Find where the given text appears and provide that cell's center as [X, Y] coordinate. 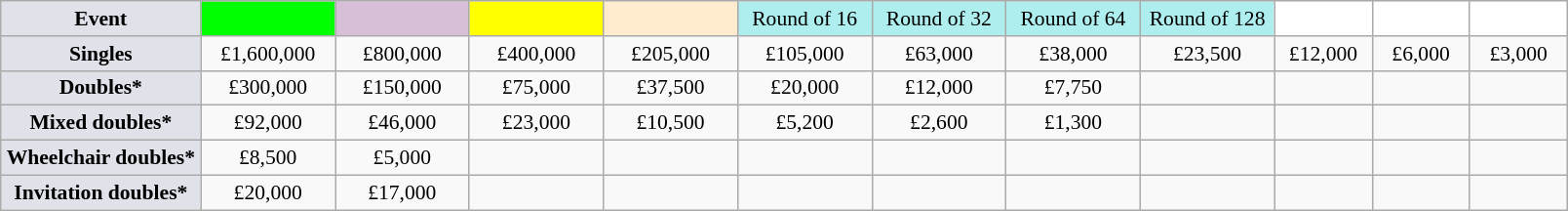
£17,000 [403, 192]
£400,000 [536, 54]
Round of 128 [1207, 19]
£38,000 [1074, 54]
£10,500 [671, 123]
£300,000 [268, 88]
£23,500 [1207, 54]
Doubles* [101, 88]
Mixed doubles* [101, 123]
Round of 64 [1074, 19]
£23,000 [536, 123]
£205,000 [671, 54]
Wheelchair doubles* [101, 158]
Singles [101, 54]
Round of 32 [939, 19]
£75,000 [536, 88]
£3,000 [1518, 54]
£37,500 [671, 88]
£63,000 [939, 54]
£1,300 [1074, 123]
£7,750 [1074, 88]
Event [101, 19]
£105,000 [804, 54]
£46,000 [403, 123]
£800,000 [403, 54]
£1,600,000 [268, 54]
Invitation doubles* [101, 192]
£2,600 [939, 123]
£8,500 [268, 158]
£5,000 [403, 158]
£150,000 [403, 88]
£92,000 [268, 123]
£6,000 [1421, 54]
Round of 16 [804, 19]
£5,200 [804, 123]
